Pinpoint the cell where the given text exists, returning its (X, Y) midpoint coordinate. 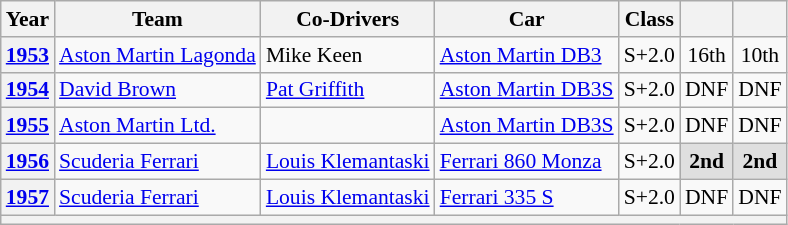
Mike Keen (348, 55)
1954 (28, 90)
1957 (28, 197)
Aston Martin Ltd. (158, 126)
10th (760, 55)
Year (28, 19)
Pat Griffith (348, 90)
Aston Martin DB3 (527, 55)
Team (158, 19)
1955 (28, 126)
Ferrari 335 S (527, 197)
David Brown (158, 90)
1956 (28, 162)
Aston Martin Lagonda (158, 55)
Class (650, 19)
16th (706, 55)
Car (527, 19)
Co-Drivers (348, 19)
Ferrari 860 Monza (527, 162)
1953 (28, 55)
